For the text-containing cell, return its midpoint in (X, Y) coordinate format. 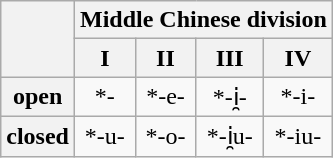
*-iu- (298, 136)
*-u- (104, 136)
II (166, 58)
*- (104, 97)
I (104, 58)
*-i- (298, 97)
closed (38, 136)
*-e- (166, 97)
*-i̯- (230, 97)
*-o- (166, 136)
open (38, 97)
IV (298, 58)
*-i̯u- (230, 136)
Middle Chinese division (203, 20)
III (230, 58)
